Capture the cell that displays the provided text and extract its (X, Y) central coordinate. 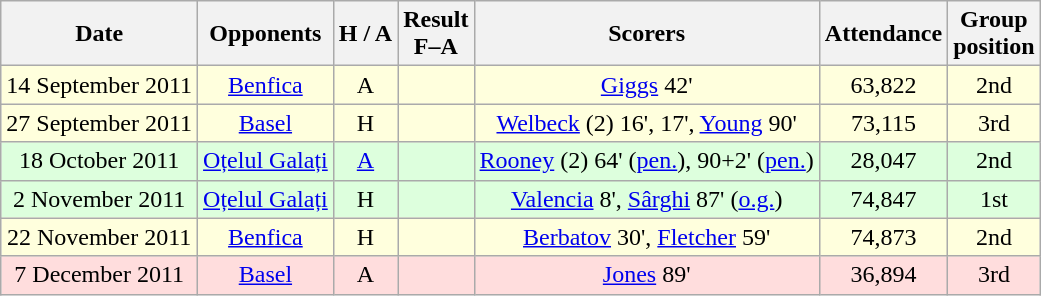
Rooney (2) 64' (pen.), 90+2' (pen.) (646, 161)
28,047 (883, 161)
27 September 2011 (100, 123)
73,115 (883, 123)
74,873 (883, 237)
Berbatov 30', Fletcher 59' (646, 237)
36,894 (883, 275)
ResultF–A (436, 34)
Attendance (883, 34)
63,822 (883, 85)
Date (100, 34)
Valencia 8', Sârghi 87' (o.g.) (646, 199)
Opponents (266, 34)
H / A (365, 34)
18 October 2011 (100, 161)
Jones 89' (646, 275)
14 September 2011 (100, 85)
Giggs 42' (646, 85)
7 December 2011 (100, 275)
Groupposition (994, 34)
2 November 2011 (100, 199)
74,847 (883, 199)
1st (994, 199)
Welbeck (2) 16', 17', Young 90' (646, 123)
Scorers (646, 34)
22 November 2011 (100, 237)
